Return the (X, Y) coordinate for the center point of the cell that contains the specified text.  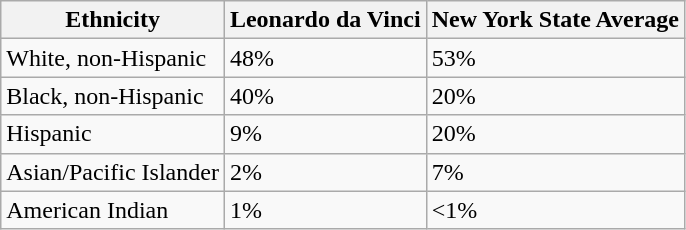
7% (555, 172)
American Indian (113, 210)
Hispanic (113, 134)
<1% (555, 210)
Ethnicity (113, 20)
New York State Average (555, 20)
Black, non-Hispanic (113, 96)
9% (325, 134)
1% (325, 210)
2% (325, 172)
48% (325, 58)
53% (555, 58)
White, non-Hispanic (113, 58)
Leonardo da Vinci (325, 20)
Asian/Pacific Islander (113, 172)
40% (325, 96)
